Locate the cell with the specified text and output its [X, Y] center coordinate. 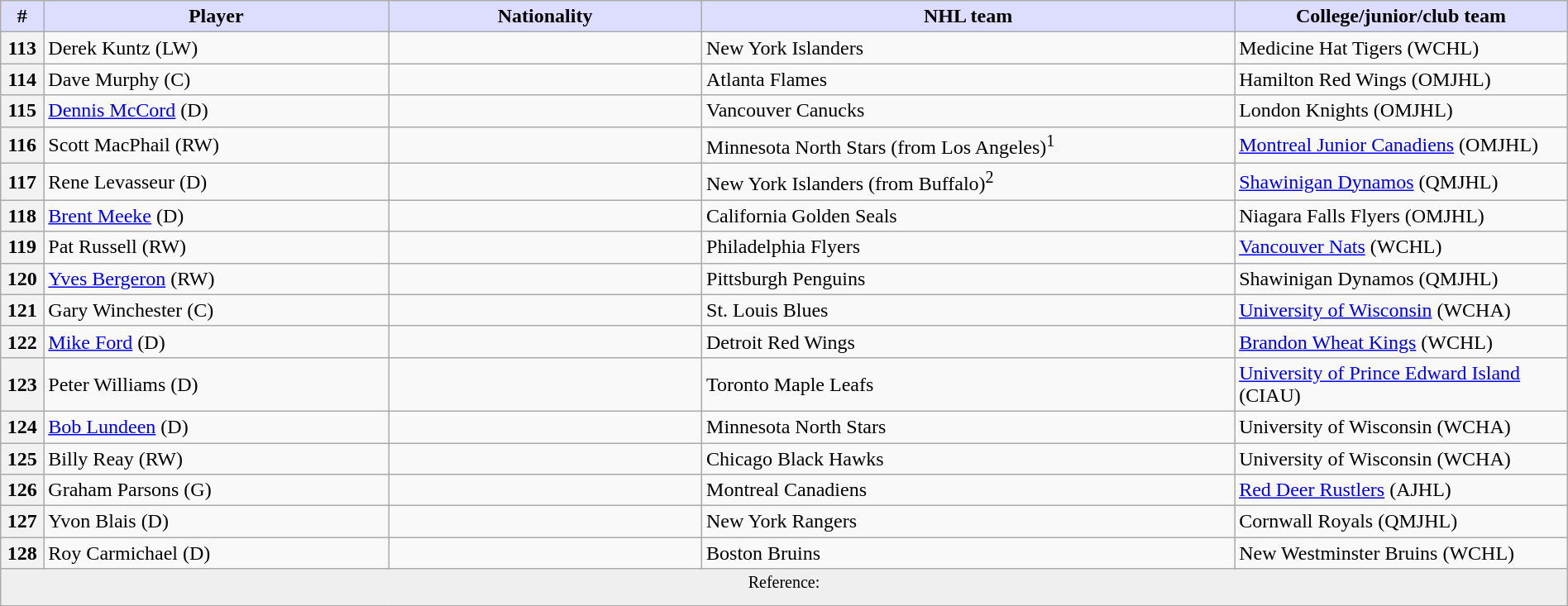
Vancouver Canucks [968, 111]
Brandon Wheat Kings (WCHL) [1401, 341]
College/junior/club team [1401, 17]
128 [22, 553]
Atlanta Flames [968, 79]
Brent Meeke (D) [217, 216]
Chicago Black Hawks [968, 459]
121 [22, 310]
NHL team [968, 17]
Toronto Maple Leafs [968, 384]
Bob Lundeen (D) [217, 427]
University of Prince Edward Island (CIAU) [1401, 384]
Reference: [784, 587]
Yves Bergeron (RW) [217, 279]
Red Deer Rustlers (AJHL) [1401, 490]
Scott MacPhail (RW) [217, 146]
Yvon Blais (D) [217, 522]
Detroit Red Wings [968, 341]
St. Louis Blues [968, 310]
125 [22, 459]
Hamilton Red Wings (OMJHL) [1401, 79]
122 [22, 341]
127 [22, 522]
Gary Winchester (C) [217, 310]
115 [22, 111]
New York Islanders (from Buffalo)2 [968, 182]
117 [22, 182]
London Knights (OMJHL) [1401, 111]
Rene Levasseur (D) [217, 182]
New York Islanders [968, 48]
124 [22, 427]
Montreal Canadiens [968, 490]
119 [22, 247]
Minnesota North Stars [968, 427]
Roy Carmichael (D) [217, 553]
Minnesota North Stars (from Los Angeles)1 [968, 146]
Billy Reay (RW) [217, 459]
Dennis McCord (D) [217, 111]
Player [217, 17]
114 [22, 79]
New York Rangers [968, 522]
113 [22, 48]
Mike Ford (D) [217, 341]
Graham Parsons (G) [217, 490]
Peter Williams (D) [217, 384]
Derek Kuntz (LW) [217, 48]
Medicine Hat Tigers (WCHL) [1401, 48]
120 [22, 279]
Niagara Falls Flyers (OMJHL) [1401, 216]
Boston Bruins [968, 553]
118 [22, 216]
126 [22, 490]
Pittsburgh Penguins [968, 279]
123 [22, 384]
Montreal Junior Canadiens (OMJHL) [1401, 146]
116 [22, 146]
# [22, 17]
Philadelphia Flyers [968, 247]
California Golden Seals [968, 216]
Cornwall Royals (QMJHL) [1401, 522]
New Westminster Bruins (WCHL) [1401, 553]
Dave Murphy (C) [217, 79]
Vancouver Nats (WCHL) [1401, 247]
Pat Russell (RW) [217, 247]
Nationality [546, 17]
